Pinpoint the cell where the given text exists, returning its [X, Y] midpoint coordinate. 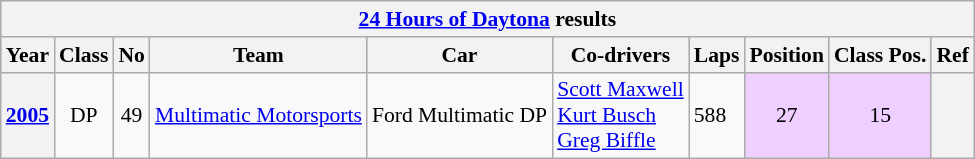
Scott Maxwell Kurt Busch Greg Biffle [620, 116]
27 [786, 116]
Ref [952, 55]
Position [786, 55]
Class [84, 55]
Laps [717, 55]
No [132, 55]
Multimatic Motorsports [258, 116]
24 Hours of Daytona results [488, 19]
Team [258, 55]
Co-drivers [620, 55]
15 [880, 116]
588 [717, 116]
2005 [28, 116]
Ford Multimatic DP [460, 116]
Year [28, 55]
Car [460, 55]
49 [132, 116]
DP [84, 116]
Class Pos. [880, 55]
